Return [X, Y] of the center of cell containing provided text 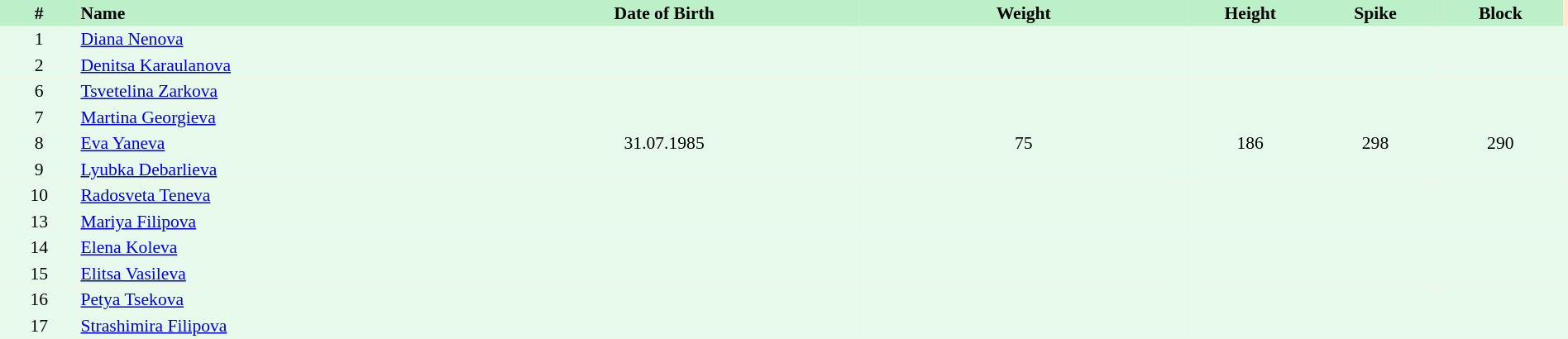
Elena Koleva [273, 248]
7 [39, 117]
186 [1250, 144]
Denitsa Karaulanova [273, 65]
1 [39, 40]
10 [39, 195]
298 [1374, 144]
Petya Tsekova [273, 299]
14 [39, 248]
75 [1024, 144]
290 [1500, 144]
6 [39, 91]
17 [39, 326]
31.07.1985 [664, 144]
Block [1500, 13]
8 [39, 144]
15 [39, 274]
Diana Nenova [273, 40]
# [39, 13]
Eva Yaneva [273, 144]
9 [39, 169]
13 [39, 222]
Name [273, 13]
Spike [1374, 13]
Height [1250, 13]
Lyubka Debarlieva [273, 169]
Martina Georgieva [273, 117]
Date of Birth [664, 13]
2 [39, 65]
Strashimira Filipova [273, 326]
Tsvetelina Zarkova [273, 91]
Mariya Filipova [273, 222]
16 [39, 299]
Weight [1024, 13]
Radosveta Teneva [273, 195]
Elitsa Vasileva [273, 274]
